Output the [X, Y] coordinate of the center of the cell containing the given text.  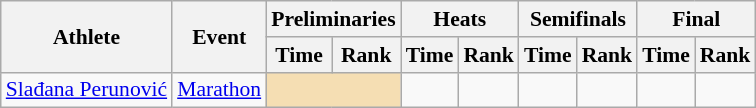
Athlete [86, 36]
Heats [460, 19]
Slađana Perunović [86, 90]
Final [696, 19]
Marathon [219, 90]
Semifinals [578, 19]
Event [219, 36]
Preliminaries [333, 19]
